Return [X, Y] of the center of cell containing provided text 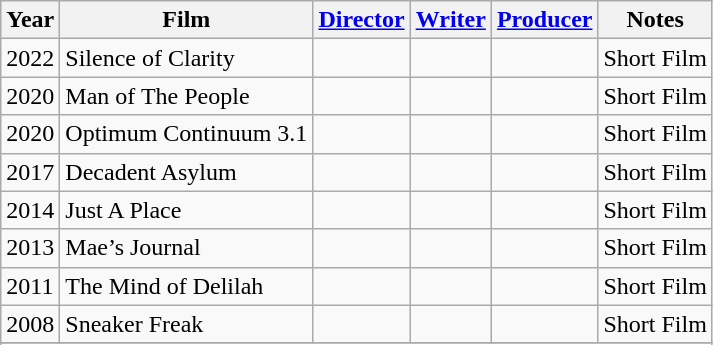
2022 [30, 58]
2013 [30, 248]
Year [30, 20]
Film [186, 20]
Decadent Asylum [186, 172]
The Mind of Delilah [186, 286]
Silence of Clarity [186, 58]
Writer [450, 20]
Notes [655, 20]
Sneaker Freak [186, 324]
Mae’s Journal [186, 248]
2017 [30, 172]
Man of The People [186, 96]
Director [362, 20]
Just A Place [186, 210]
2014 [30, 210]
Optimum Continuum 3.1 [186, 134]
2011 [30, 286]
2008 [30, 324]
Producer [544, 20]
